Output the (X, Y) coordinate of the center of the cell containing the given text.  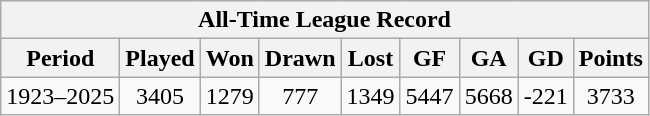
-221 (546, 96)
Lost (370, 58)
GA (488, 58)
Points (610, 58)
5447 (430, 96)
3405 (160, 96)
GD (546, 58)
Period (60, 58)
GF (430, 58)
All-Time League Record (325, 20)
5668 (488, 96)
777 (300, 96)
1349 (370, 96)
Played (160, 58)
Won (230, 58)
3733 (610, 96)
Drawn (300, 58)
1279 (230, 96)
1923–2025 (60, 96)
